Return [x, y] of the center of cell containing provided text 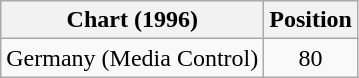
80 [311, 58]
Germany (Media Control) [132, 58]
Chart (1996) [132, 20]
Position [311, 20]
